Determine the (X, Y) coordinate at the center of the cell enclosing the given text.  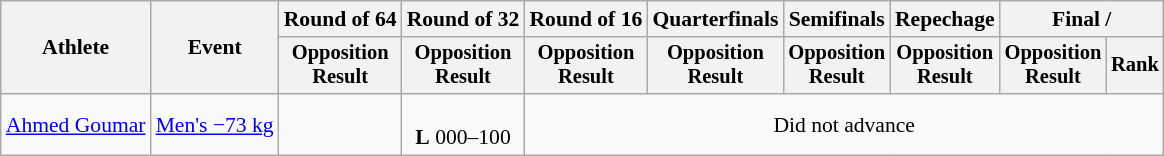
Round of 16 (586, 19)
Round of 32 (464, 19)
Men's −73 kg (215, 124)
L 000–100 (464, 124)
Ahmed Goumar (76, 124)
Repechage (945, 19)
Did not advance (844, 124)
Semifinals (836, 19)
Quarterfinals (715, 19)
Rank (1135, 66)
Event (215, 48)
Athlete (76, 48)
Round of 64 (340, 19)
Final / (1082, 19)
